Locate the cell with the specified text and output its [X, Y] center coordinate. 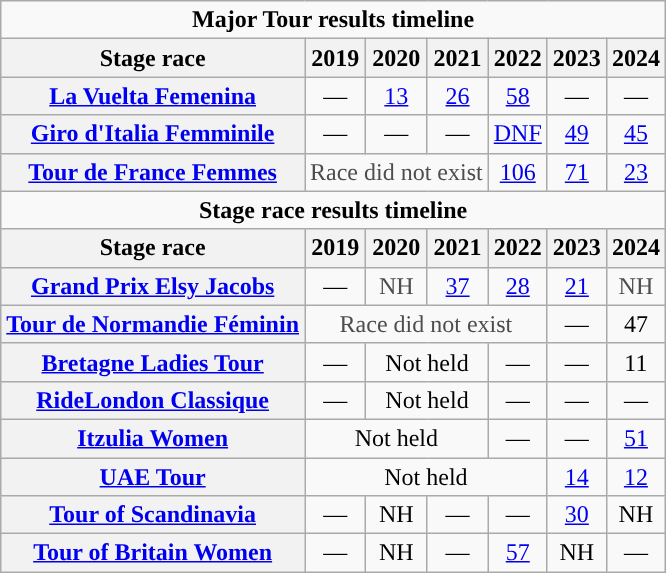
Giro d'Italia Femminile [153, 134]
RideLondon Classique [153, 400]
47 [636, 324]
23 [636, 172]
71 [576, 172]
Bretagne Ladies Tour [153, 362]
UAE Tour [153, 477]
37 [458, 286]
21 [576, 286]
Tour of Britain Women [153, 553]
Grand Prix Elsy Jacobs [153, 286]
La Vuelta Femenina [153, 96]
51 [636, 438]
Tour de France Femmes [153, 172]
30 [576, 515]
58 [518, 96]
28 [518, 286]
Stage race results timeline [334, 210]
106 [518, 172]
26 [458, 96]
13 [396, 96]
DNF [518, 134]
49 [576, 134]
Itzulia Women [153, 438]
Tour of Scandinavia [153, 515]
12 [636, 477]
14 [576, 477]
Tour de Normandie Féminin [153, 324]
Major Tour results timeline [334, 20]
45 [636, 134]
11 [636, 362]
57 [518, 553]
